Provide the [x, y] coordinate of the cell's center where the given text is located.  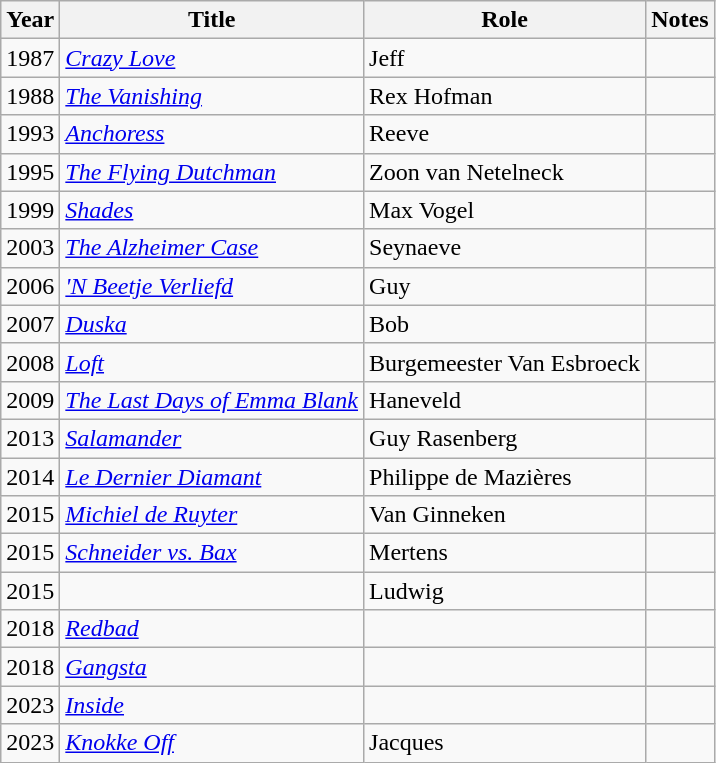
The Vanishing [212, 96]
Philippe de Mazières [505, 477]
Seynaeve [505, 248]
2007 [30, 324]
2006 [30, 286]
Title [212, 20]
Zoon van Netelneck [505, 172]
Knokke Off [212, 743]
Bob [505, 324]
2014 [30, 477]
Anchoress [212, 134]
Haneveld [505, 400]
1999 [30, 210]
Gangsta [212, 667]
Jeff [505, 58]
Redbad [212, 629]
Mertens [505, 553]
'N Beetje Verliefd [212, 286]
Schneider vs. Bax [212, 553]
Rex Hofman [505, 96]
The Last Days of Emma Blank [212, 400]
Notes [680, 20]
2013 [30, 438]
1987 [30, 58]
Guy Rasenberg [505, 438]
Michiel de Ruyter [212, 515]
Van Ginneken [505, 515]
Year [30, 20]
Guy [505, 286]
1993 [30, 134]
The Alzheimer Case [212, 248]
2009 [30, 400]
Jacques [505, 743]
1988 [30, 96]
Burgemeester Van Esbroeck [505, 362]
Salamander [212, 438]
Ludwig [505, 591]
Le Dernier Diamant [212, 477]
Max Vogel [505, 210]
Shades [212, 210]
Inside [212, 705]
2008 [30, 362]
Reeve [505, 134]
Loft [212, 362]
1995 [30, 172]
Duska [212, 324]
2003 [30, 248]
Role [505, 20]
The Flying Dutchman [212, 172]
Crazy Love [212, 58]
